Scan for the cell matching the given text and deliver its (X, Y) coordinate at center. 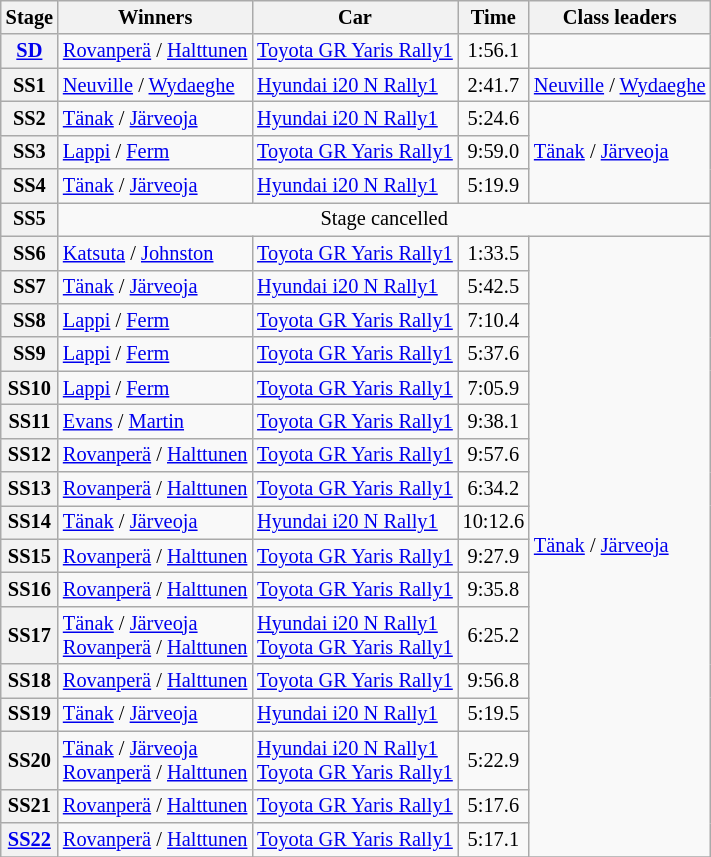
7:10.4 (494, 320)
9:27.9 (494, 556)
SS20 (30, 760)
SS9 (30, 354)
SS12 (30, 455)
1:56.1 (494, 51)
2:41.7 (494, 85)
SS21 (30, 806)
SS7 (30, 287)
SS1 (30, 85)
5:24.6 (494, 118)
5:42.5 (494, 287)
9:59.0 (494, 152)
9:35.8 (494, 589)
SS6 (30, 253)
SS13 (30, 489)
6:25.2 (494, 635)
10:12.6 (494, 522)
SS4 (30, 186)
SS8 (30, 320)
SS18 (30, 681)
1:33.5 (494, 253)
SS15 (30, 556)
Class leaders (620, 17)
Winners (155, 17)
5:17.1 (494, 839)
6:34.2 (494, 489)
SS10 (30, 388)
SS14 (30, 522)
SS3 (30, 152)
SS11 (30, 421)
5:19.5 (494, 714)
Stage cancelled (384, 219)
5:19.9 (494, 186)
Car (354, 17)
SS17 (30, 635)
9:56.8 (494, 681)
5:22.9 (494, 760)
Stage (30, 17)
9:38.1 (494, 421)
5:17.6 (494, 806)
9:57.6 (494, 455)
SS2 (30, 118)
5:37.6 (494, 354)
SD (30, 51)
Evans / Martin (155, 421)
SS22 (30, 839)
Katsuta / Johnston (155, 253)
SS19 (30, 714)
SS5 (30, 219)
7:05.9 (494, 388)
SS16 (30, 589)
Time (494, 17)
